Detect which cell encompasses the target text, then output its [X, Y] center coordinate. 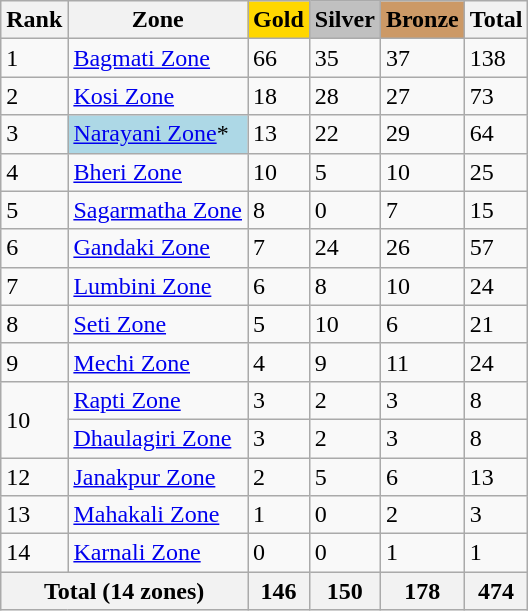
Rank [34, 20]
22 [344, 134]
Rapti Zone [158, 400]
29 [422, 134]
21 [496, 324]
Kosi Zone [158, 96]
Dhaulagiri Zone [158, 438]
146 [279, 591]
57 [496, 248]
18 [279, 96]
150 [344, 591]
Seti Zone [158, 324]
Mechi Zone [158, 362]
73 [496, 96]
25 [496, 172]
66 [279, 58]
474 [496, 591]
12 [34, 477]
Bagmati Zone [158, 58]
15 [496, 210]
Bronze [422, 20]
Total [496, 20]
Sagarmatha Zone [158, 210]
11 [422, 362]
Total (14 zones) [124, 591]
35 [344, 58]
Mahakali Zone [158, 515]
Zone [158, 20]
Janakpur Zone [158, 477]
Gold [279, 20]
Narayani Zone* [158, 134]
138 [496, 58]
26 [422, 248]
28 [344, 96]
Silver [344, 20]
27 [422, 96]
Gandaki Zone [158, 248]
Lumbini Zone [158, 286]
178 [422, 591]
Karnali Zone [158, 553]
37 [422, 58]
14 [34, 553]
Bheri Zone [158, 172]
64 [496, 134]
